Capture the cell that displays the provided text and extract its (x, y) central coordinate. 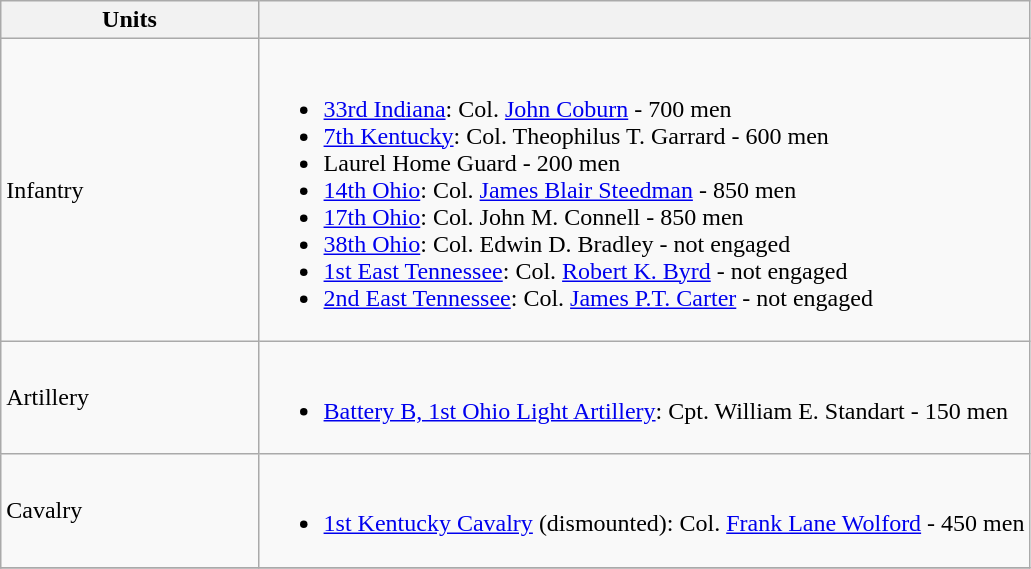
Cavalry (130, 510)
Units (130, 20)
Battery B, 1st Ohio Light Artillery: Cpt. William E. Standart - 150 men (644, 398)
1st Kentucky Cavalry (dismounted): Col. Frank Lane Wolford - 450 men (644, 510)
Artillery (130, 398)
Infantry (130, 190)
